Output the [X, Y] coordinate of the center of the cell containing the given text.  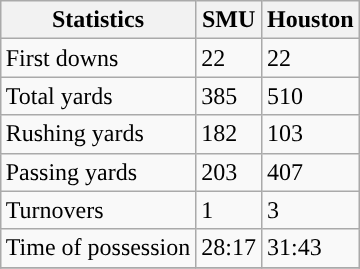
182 [229, 134]
3 [310, 210]
Time of possession [98, 248]
1 [229, 210]
203 [229, 172]
Rushing yards [98, 134]
SMU [229, 20]
385 [229, 96]
103 [310, 134]
28:17 [229, 248]
First downs [98, 58]
Passing yards [98, 172]
510 [310, 96]
Statistics [98, 20]
Turnovers [98, 210]
Total yards [98, 96]
31:43 [310, 248]
407 [310, 172]
Houston [310, 20]
